Return [x, y] of the center of cell containing provided text 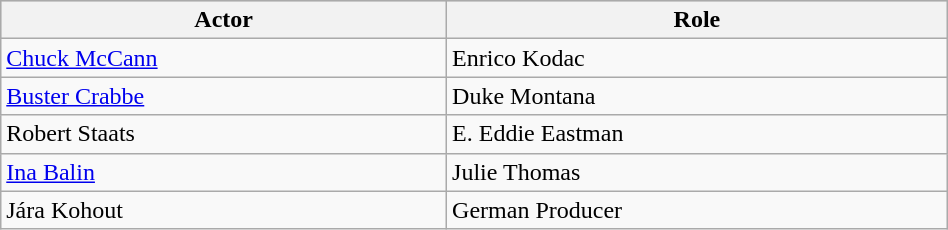
Enrico Kodac [698, 58]
Jára Kohout [224, 210]
Julie Thomas [698, 172]
Duke Montana [698, 96]
Role [698, 20]
Buster Crabbe [224, 96]
Robert Staats [224, 134]
Chuck McCann [224, 58]
Actor [224, 20]
German Producer [698, 210]
Ina Balin [224, 172]
E. Eddie Eastman [698, 134]
